Return the [X, Y] coordinate for the center point of the cell that contains the specified text.  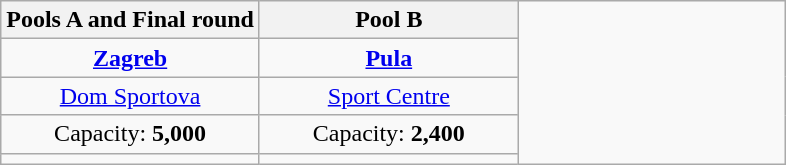
Capacity: 5,000 [130, 134]
Pools A and Final round [130, 20]
Sport Centre [388, 96]
Pool B [388, 20]
Pula [388, 58]
Dom Sportova [130, 96]
Capacity: 2,400 [388, 134]
Zagreb [130, 58]
